Search for the cell housing the specified text and yield its [X, Y] center coordinate. 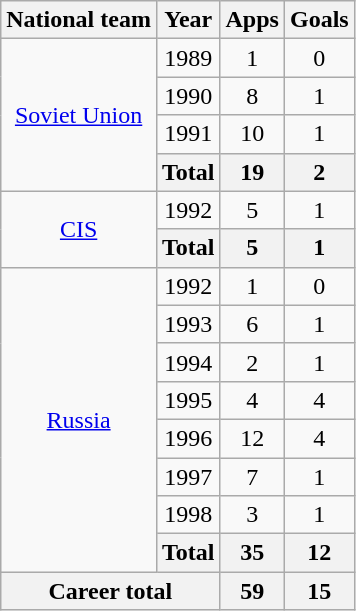
1990 [188, 96]
7 [252, 477]
1997 [188, 477]
Apps [252, 20]
Career total [110, 591]
Goals [319, 20]
59 [252, 591]
6 [252, 324]
1995 [188, 400]
10 [252, 134]
1989 [188, 58]
Year [188, 20]
Russia [79, 419]
1998 [188, 515]
1996 [188, 438]
19 [252, 172]
Soviet Union [79, 115]
National team [79, 20]
3 [252, 515]
1994 [188, 362]
35 [252, 553]
1991 [188, 134]
8 [252, 96]
CIS [79, 229]
1993 [188, 324]
15 [319, 591]
